Detect which cell encompasses the target text, then output its [X, Y] center coordinate. 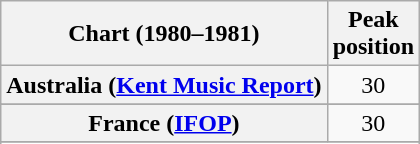
Chart (1980–1981) [164, 34]
Australia (Kent Music Report) [164, 85]
Peakposition [373, 34]
France (IFOP) [164, 123]
